For the text-containing cell, return its midpoint in [X, Y] coordinate format. 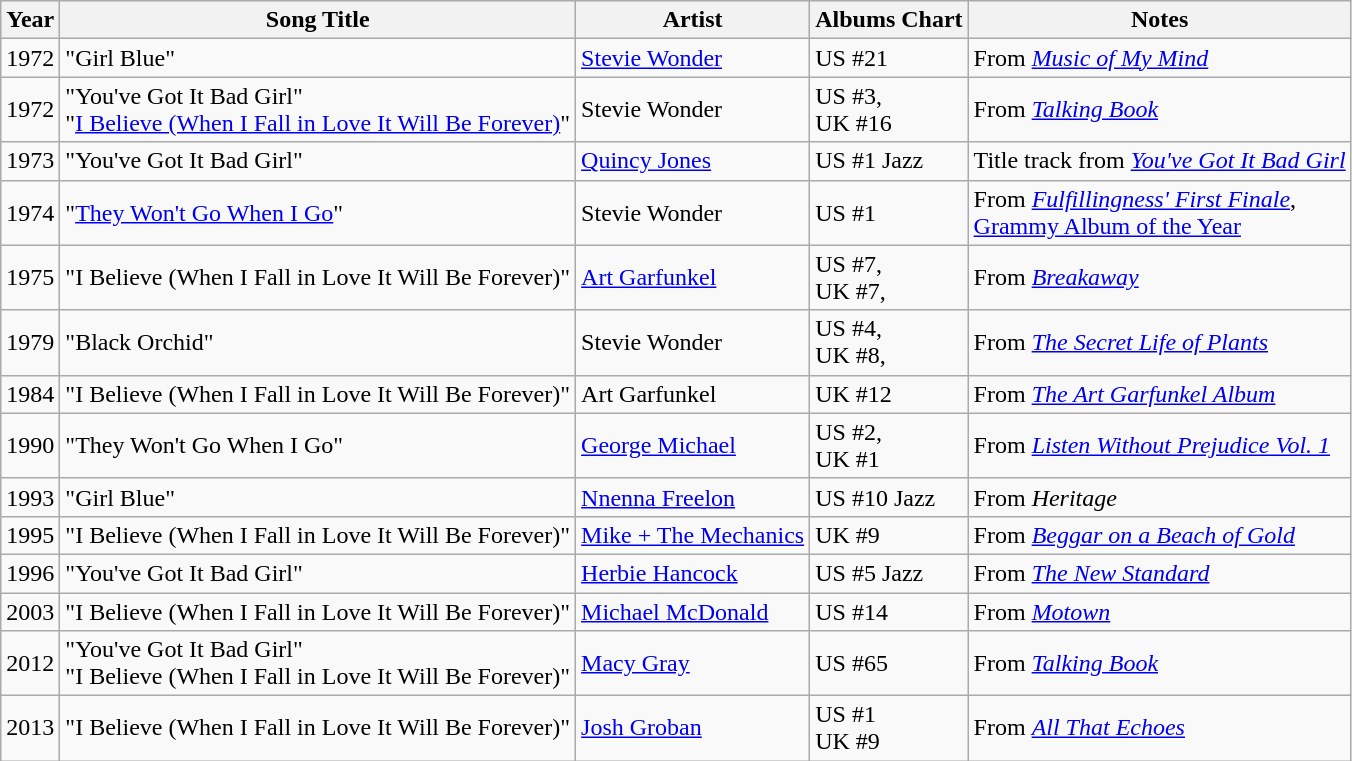
From Listen Without Prejudice Vol. 1 [1160, 446]
George Michael [693, 446]
1979 [30, 342]
"Black Orchid" [318, 342]
1990 [30, 446]
Artist [693, 20]
From The New Standard [1160, 573]
2012 [30, 664]
From The Art Garfunkel Album [1160, 394]
US #14 [889, 611]
UK #9 [889, 535]
1996 [30, 573]
US #7,UK #7, [889, 278]
From Music of My Mind [1160, 58]
US #1UK #9 [889, 728]
1993 [30, 497]
2013 [30, 728]
Nnenna Freelon [693, 497]
From The Secret Life of Plants [1160, 342]
Title track from You've Got It Bad Girl [1160, 161]
US #10 Jazz [889, 497]
From Motown [1160, 611]
Year [30, 20]
Macy Gray [693, 664]
From Beggar on a Beach of Gold [1160, 535]
Song Title [318, 20]
US #65 [889, 664]
From Heritage [1160, 497]
UK #12 [889, 394]
From All That Echoes [1160, 728]
US #5 Jazz [889, 573]
Notes [1160, 20]
US #1 Jazz [889, 161]
1984 [30, 394]
Herbie Hancock [693, 573]
US #3,UK #16 [889, 110]
1973 [30, 161]
Quincy Jones [693, 161]
From Breakaway [1160, 278]
US #2,UK #1 [889, 446]
2003 [30, 611]
1974 [30, 212]
US #4, UK #8, [889, 342]
Josh Groban [693, 728]
Mike + The Mechanics [693, 535]
From Fulfillingness' First Finale,Grammy Album of the Year [1160, 212]
US #1 [889, 212]
US #21 [889, 58]
Michael McDonald [693, 611]
Albums Chart [889, 20]
1995 [30, 535]
1975 [30, 278]
